Provide the (x, y) coordinate of the cell's center where the given text is located.  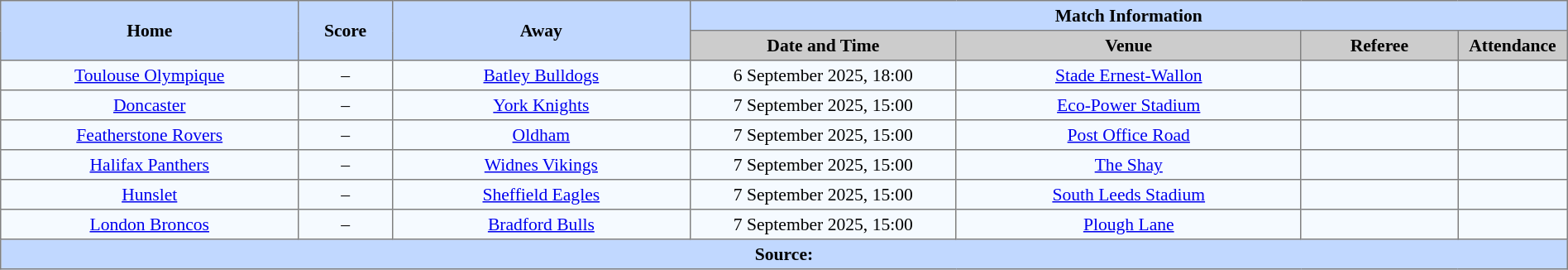
Stade Ernest-Wallon (1128, 75)
Away (541, 31)
Featherstone Rovers (150, 135)
Toulouse Olympique (150, 75)
The Shay (1128, 165)
Attendance (1513, 46)
London Broncos (150, 224)
Hunslet (150, 195)
Home (150, 31)
Date and Time (823, 46)
Venue (1128, 46)
Post Office Road (1128, 135)
Match Information (1128, 16)
York Knights (541, 105)
Batley Bulldogs (541, 75)
Doncaster (150, 105)
6 September 2025, 18:00 (823, 75)
Halifax Panthers (150, 165)
Eco-Power Stadium (1128, 105)
Bradford Bulls (541, 224)
Widnes Vikings (541, 165)
South Leeds Stadium (1128, 195)
Plough Lane (1128, 224)
Source: (784, 254)
Oldham (541, 135)
Referee (1379, 46)
Score (346, 31)
Sheffield Eagles (541, 195)
